Provide the [X, Y] coordinate of the cell's center where the given text is located.  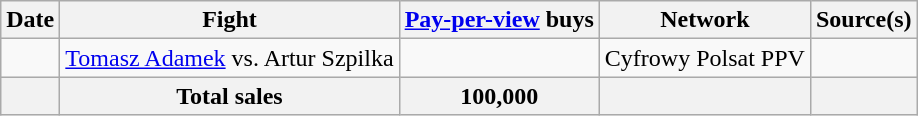
Network [704, 20]
Cyfrowy Polsat PPV [704, 58]
Tomasz Adamek vs. Artur Szpilka [230, 58]
Fight [230, 20]
Total sales [230, 96]
Date [30, 20]
Pay-per-view buys [499, 20]
Source(s) [864, 20]
100,000 [499, 96]
